Locate the cell with the specified text and output its (X, Y) center coordinate. 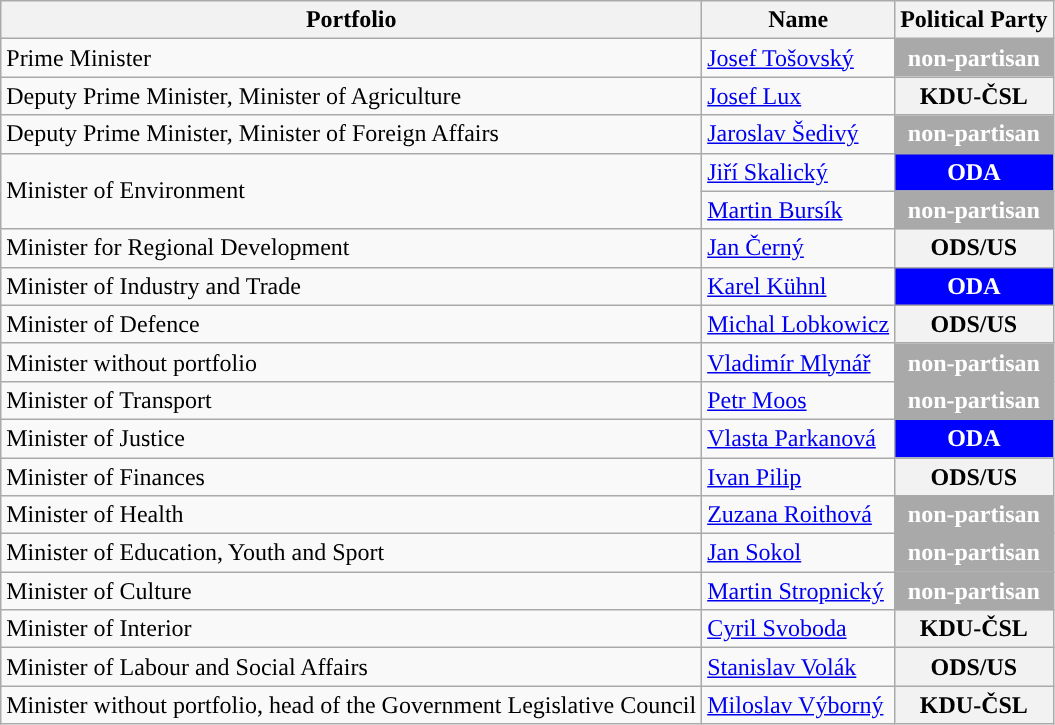
Jaroslav Šedivý (798, 134)
Cyril Svoboda (798, 629)
Minister of Interior (352, 629)
Jiří Skalický (798, 172)
Miloslav Výborný (798, 705)
Vladimír Mlynář (798, 362)
Stanislav Volák (798, 667)
Ivan Pilip (798, 477)
Minister of Defence (352, 324)
Karel Kühnl (798, 286)
Minister without portfolio (352, 362)
Minister for Regional Development (352, 248)
Political Party (974, 20)
Josef Tošovský (798, 58)
Name (798, 20)
Jan Sokol (798, 553)
Portfolio (352, 20)
Minister of Environment (352, 191)
Prime Minister (352, 58)
Minister of Finances (352, 477)
Martin Stropnický (798, 591)
Minister of Justice (352, 438)
Josef Lux (798, 96)
Zuzana Roithová (798, 515)
Minister without portfolio, head of the Government Legislative Council (352, 705)
Minister of Industry and Trade (352, 286)
Minister of Education, Youth and Sport (352, 553)
Minister of Health (352, 515)
Jan Černý (798, 248)
Vlasta Parkanová (798, 438)
Michal Lobkowicz (798, 324)
Deputy Prime Minister, Minister of Foreign Affairs (352, 134)
Minister of Labour and Social Affairs (352, 667)
Martin Bursík (798, 210)
Minister of Culture (352, 591)
Minister of Transport (352, 400)
Petr Moos (798, 400)
Deputy Prime Minister, Minister of Agriculture (352, 96)
